Pinpoint the cell where the given text exists, returning its [x, y] midpoint coordinate. 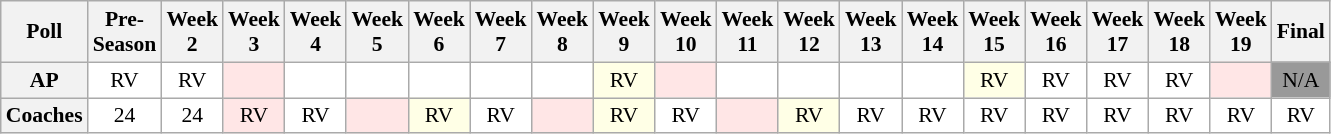
Week17 [1118, 32]
Week3 [254, 32]
Week18 [1179, 32]
N/A [1301, 80]
Week8 [562, 32]
Week10 [686, 32]
Final [1301, 32]
Week19 [1241, 32]
Week2 [192, 32]
Week6 [439, 32]
AP [44, 80]
Week11 [748, 32]
Week4 [316, 32]
Coaches [44, 116]
Week9 [624, 32]
Week15 [994, 32]
Week12 [809, 32]
Week16 [1056, 32]
Poll [44, 32]
Week13 [871, 32]
Week14 [933, 32]
Pre-Season [125, 32]
Week7 [501, 32]
Week5 [377, 32]
